Return the (X, Y) coordinate for the center point of the cell that contains the specified text.  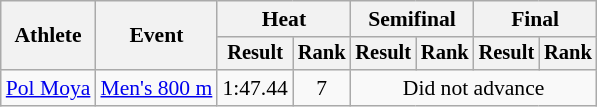
1:47.44 (254, 88)
7 (322, 88)
Event (156, 36)
Did not advance (473, 88)
Semifinal (412, 19)
Men's 800 m (156, 88)
Athlete (48, 36)
Final (536, 19)
Pol Moya (48, 88)
Heat (284, 19)
